Determine the [x, y] coordinate at the center of the cell enclosing the given text.  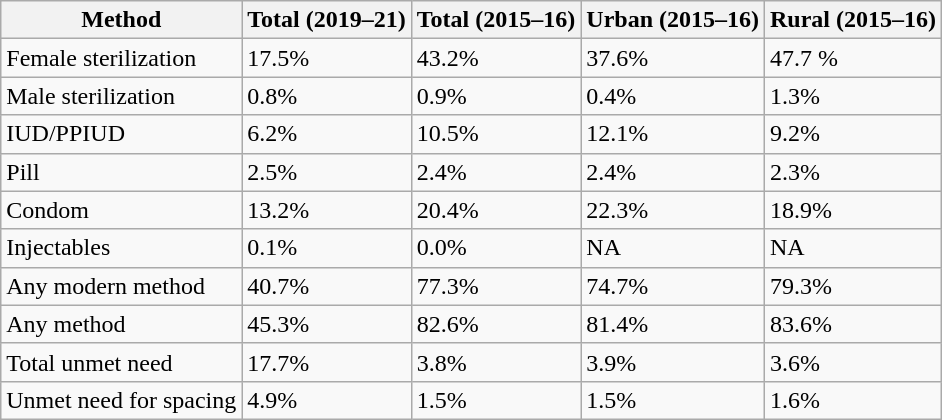
Female sterilization [122, 58]
0.0% [496, 248]
77.3% [496, 286]
Condom [122, 210]
83.6% [854, 324]
0.4% [673, 96]
Male sterilization [122, 96]
22.3% [673, 210]
10.5% [496, 134]
9.2% [854, 134]
74.7% [673, 286]
Rural (2015–16) [854, 20]
1.6% [854, 400]
79.3% [854, 286]
6.2% [327, 134]
Any method [122, 324]
45.3% [327, 324]
Unmet need for spacing [122, 400]
Total (2015–16) [496, 20]
47.7 % [854, 58]
81.4% [673, 324]
4.9% [327, 400]
0.9% [496, 96]
18.9% [854, 210]
37.6% [673, 58]
1.3% [854, 96]
Urban (2015–16) [673, 20]
2.5% [327, 172]
Method [122, 20]
Pill [122, 172]
Total (2019–21) [327, 20]
43.2% [496, 58]
2.3% [854, 172]
17.7% [327, 362]
0.8% [327, 96]
3.9% [673, 362]
0.1% [327, 248]
IUD/PPIUD [122, 134]
Injectables [122, 248]
3.8% [496, 362]
20.4% [496, 210]
82.6% [496, 324]
40.7% [327, 286]
Any modern method [122, 286]
12.1% [673, 134]
Total unmet need [122, 362]
3.6% [854, 362]
17.5% [327, 58]
13.2% [327, 210]
